For the text-containing cell, return its midpoint in [X, Y] coordinate format. 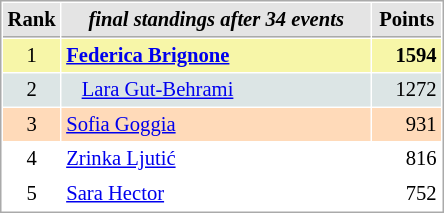
752 [406, 194]
4 [32, 158]
Rank [32, 20]
3 [32, 124]
Sofia Goggia [216, 124]
Lara Gut-Behrami [216, 90]
2 [32, 90]
931 [406, 124]
1 [32, 56]
1272 [406, 90]
816 [406, 158]
Zrinka Ljutić [216, 158]
Points [406, 20]
5 [32, 194]
Sara Hector [216, 194]
1594 [406, 56]
final standings after 34 events [216, 20]
Federica Brignone [216, 56]
